For the text-containing cell, return its midpoint in (X, Y) coordinate format. 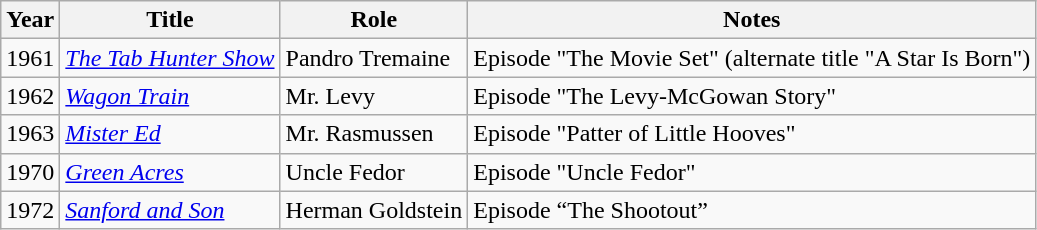
Mr. Levy (374, 96)
Notes (752, 20)
1961 (30, 58)
Role (374, 20)
Mr. Rasmussen (374, 134)
Year (30, 20)
Herman Goldstein (374, 210)
1963 (30, 134)
Sanford and Son (170, 210)
Uncle Fedor (374, 172)
Green Acres (170, 172)
Episode "Uncle Fedor" (752, 172)
Episode “The Shootout” (752, 210)
1962 (30, 96)
1970 (30, 172)
Episode "Patter of Little Hooves" (752, 134)
The Tab Hunter Show (170, 58)
1972 (30, 210)
Pandro Tremaine (374, 58)
Wagon Train (170, 96)
Episode "The Movie Set" (alternate title "A Star Is Born") (752, 58)
Mister Ed (170, 134)
Episode "The Levy-McGowan Story" (752, 96)
Title (170, 20)
